From the cell containing the given text, extract its center point as (x, y) coordinate. 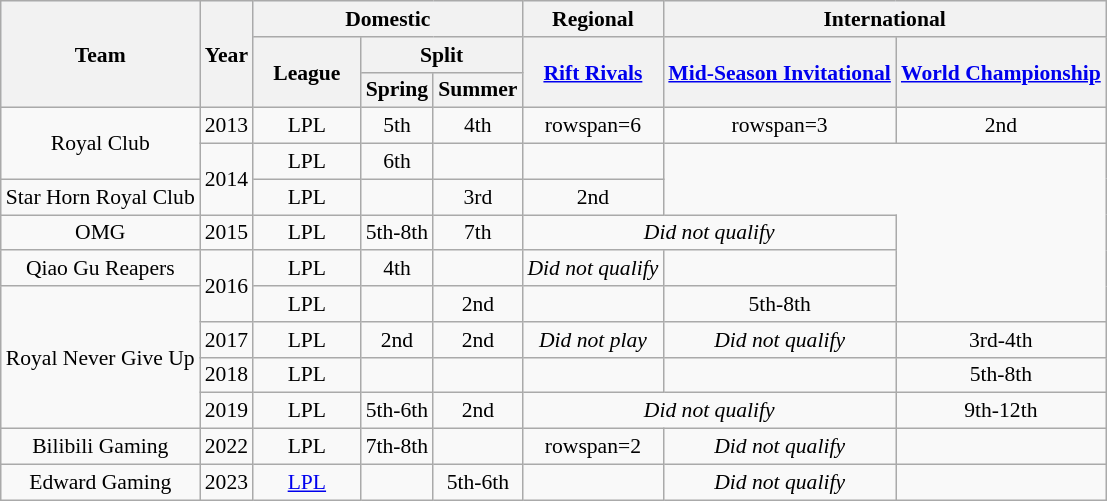
2014 (226, 180)
2022 (226, 447)
rowspan=2 (592, 447)
Rift Rivals (592, 72)
Star Horn Royal Club (100, 197)
9th-12th (1001, 411)
Spring (398, 90)
League (307, 72)
Year (226, 54)
Edward Gaming (100, 482)
2016 (226, 286)
3rd (478, 197)
3rd-4th (1001, 340)
7th (478, 233)
Did not play (592, 340)
Team (100, 54)
2013 (226, 126)
Qiao Gu Reapers (100, 269)
2018 (226, 375)
Domestic (388, 19)
Summer (478, 90)
6th (398, 162)
7th-8th (398, 447)
5th (398, 126)
Bilibili Gaming (100, 447)
2017 (226, 340)
2023 (226, 482)
Regional (592, 19)
Split (442, 55)
World Championship (1001, 72)
rowspan=3 (780, 126)
Mid-Season Invitational (780, 72)
Royal Club (100, 144)
2019 (226, 411)
International (884, 19)
2015 (226, 233)
OMG (100, 233)
rowspan=6 (592, 126)
Royal Never Give Up (100, 357)
